Provide the (x, y) coordinate of the cell's center where the given text is located.  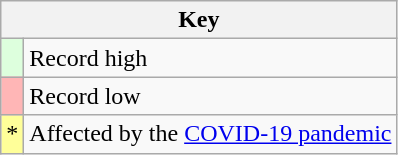
Record high (210, 58)
Affected by the COVID-19 pandemic (210, 134)
Record low (210, 96)
Key (199, 20)
* (12, 134)
